Find where the given text appears and provide that cell's center as [x, y] coordinate. 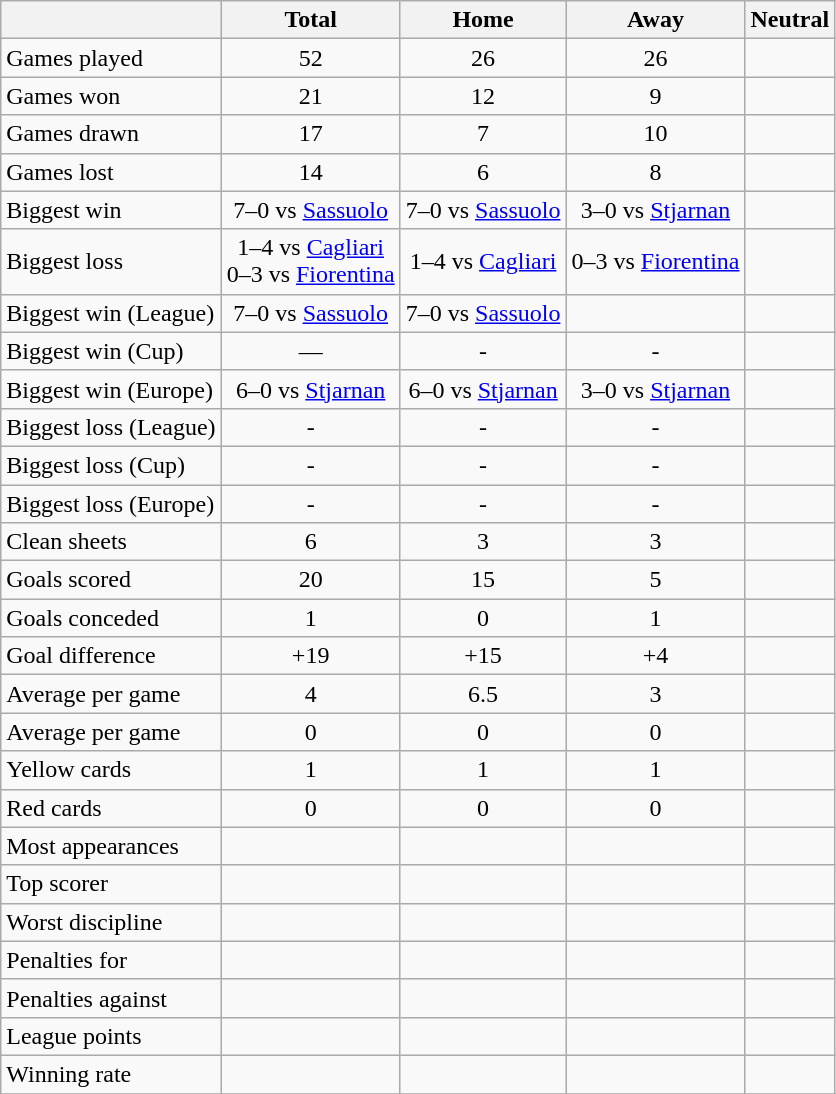
1–4 vs Cagliari [483, 262]
1–4 vs Cagliari0–3 vs Fiorentina [310, 262]
League points [111, 1036]
6.5 [483, 694]
14 [310, 172]
Biggest win (Europe) [111, 389]
10 [656, 134]
Biggest win (Cup) [111, 351]
21 [310, 96]
Top scorer [111, 884]
Penalties for [111, 960]
Biggest loss (Europe) [111, 503]
+19 [310, 656]
Games won [111, 96]
Games played [111, 58]
Biggest loss (Cup) [111, 465]
+15 [483, 656]
5 [656, 580]
Games drawn [111, 134]
Goals conceded [111, 618]
8 [656, 172]
12 [483, 96]
Games lost [111, 172]
Yellow cards [111, 770]
Penalties against [111, 998]
Goal difference [111, 656]
Away [656, 20]
Biggest win [111, 210]
Most appearances [111, 846]
15 [483, 580]
Red cards [111, 808]
+4 [656, 656]
7 [483, 134]
Neutral [790, 20]
20 [310, 580]
17 [310, 134]
Biggest loss [111, 262]
0–3 vs Fiorentina [656, 262]
Clean sheets [111, 542]
Worst discipline [111, 922]
Biggest win (League) [111, 313]
Total [310, 20]
9 [656, 96]
Biggest loss (League) [111, 427]
4 [310, 694]
Winning rate [111, 1074]
— [310, 351]
52 [310, 58]
Home [483, 20]
Goals scored [111, 580]
